Identify which cell holds the provided text, then report its (x, y) central coordinate. 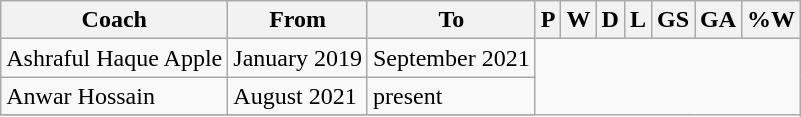
August 2021 (298, 96)
Coach (114, 20)
P (548, 20)
present (451, 96)
GS (672, 20)
Ashraful Haque Apple (114, 58)
%W (772, 20)
From (298, 20)
GA (718, 20)
January 2019 (298, 58)
September 2021 (451, 58)
L (638, 20)
W (578, 20)
To (451, 20)
D (610, 20)
Anwar Hossain (114, 96)
